Output the (X, Y) coordinate of the center of the cell containing the given text.  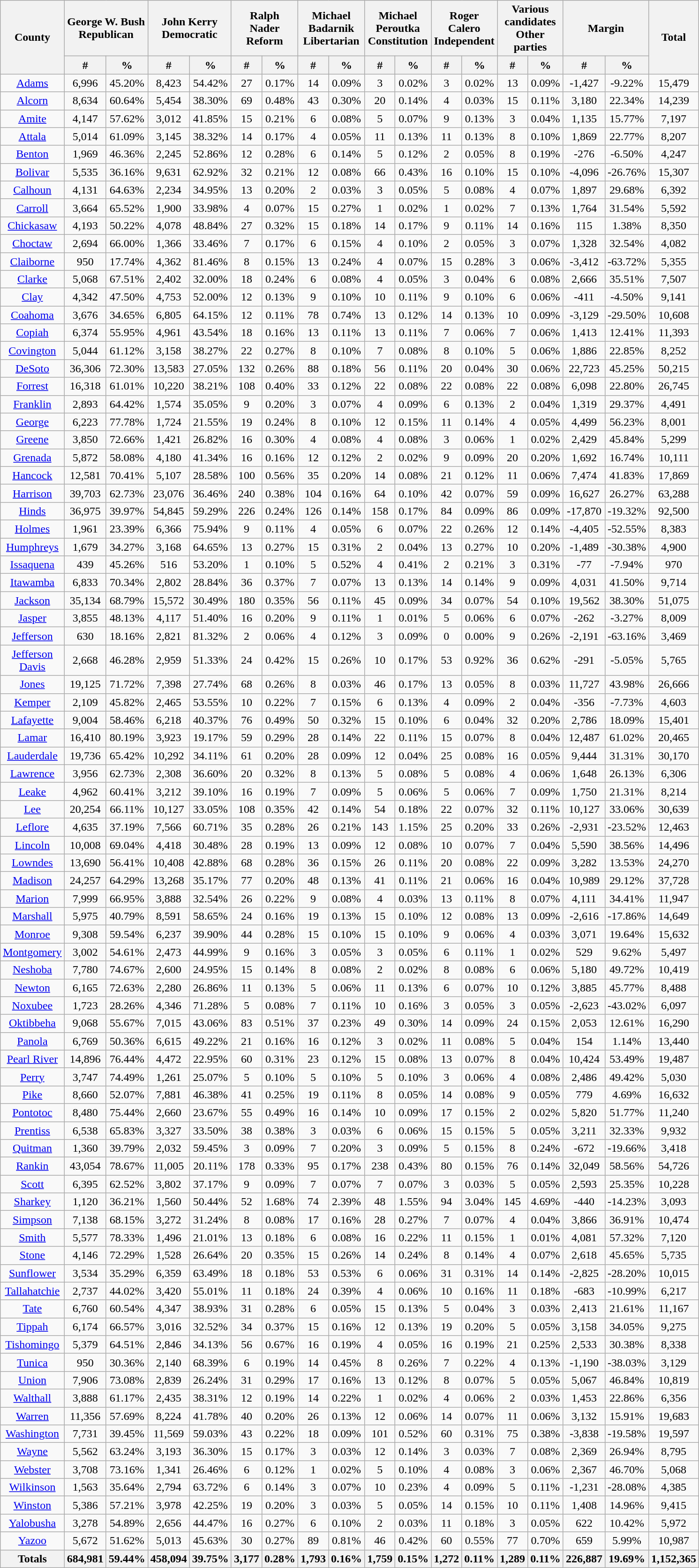
14,496 (673, 845)
70.41% (127, 475)
1,366 (169, 243)
Harrison (32, 493)
2,959 (169, 660)
Simpson (32, 1220)
46.36% (127, 154)
46.28% (127, 660)
18.09% (626, 720)
57.69% (127, 1416)
George (32, 422)
Jones (32, 684)
5,107 (169, 475)
8,660 (85, 1095)
51,075 (673, 600)
11,240 (673, 1112)
64.42% (127, 404)
17.74% (127, 261)
6,359 (169, 1273)
1,723 (85, 1005)
2,893 (85, 404)
55.95% (127, 333)
1,900 (169, 208)
-43.02% (626, 1005)
41.85% (210, 119)
5,030 (673, 1077)
32,049 (584, 1166)
-17.86% (626, 916)
Hinds (32, 511)
126 (313, 511)
49.42% (626, 1077)
46.38% (210, 1095)
33.46% (210, 243)
3,978 (169, 1505)
33.50% (210, 1130)
15.77% (626, 119)
15,632 (673, 934)
5,044 (85, 351)
4,146 (85, 1255)
36.60% (210, 773)
5,535 (85, 172)
2,402 (169, 279)
9,068 (85, 1023)
-3,129 (584, 315)
0.81% (347, 1541)
4,081 (584, 1238)
26.86% (210, 988)
52.07% (127, 1095)
180 (247, 600)
2,600 (169, 970)
28.26% (127, 1005)
51.33% (210, 660)
1.14% (626, 1041)
Holmes (32, 529)
Leake (32, 791)
Lawrence (32, 773)
Claiborne (32, 261)
88 (313, 368)
39,703 (85, 493)
7,138 (85, 1220)
74.67% (127, 970)
19,683 (673, 1416)
970 (673, 565)
31.54% (626, 208)
34.41% (626, 899)
2,429 (584, 440)
Pontotoc (32, 1112)
72.29% (127, 1255)
Clay (32, 297)
40.37% (210, 720)
-2,931 (584, 827)
55.67% (127, 1023)
Hancock (32, 475)
12,463 (673, 827)
4,603 (673, 702)
Lamar (32, 738)
50.44% (210, 1202)
2,593 (584, 1184)
86 (513, 511)
43.98% (626, 684)
9,415 (673, 1505)
-2,191 (584, 636)
Kemper (32, 702)
5,379 (85, 1344)
43.54% (210, 333)
6,395 (85, 1184)
32.52% (210, 1327)
54,726 (673, 1166)
35.17% (210, 881)
58.56% (626, 1166)
49.22% (210, 1041)
2,413 (584, 1309)
4,491 (673, 404)
45.65% (626, 1255)
-3,838 (584, 1434)
10,474 (673, 1220)
36.16% (127, 172)
-10.99% (626, 1291)
35.51% (626, 279)
53.20% (210, 565)
58.46% (127, 720)
19.69% (626, 1559)
71.28% (210, 1005)
-19.58% (626, 1434)
6,805 (169, 315)
Jasper (32, 618)
37 (313, 1023)
2,656 (169, 1523)
51.62% (127, 1541)
3,168 (169, 547)
3,002 (85, 952)
Stone (32, 1255)
3.04% (480, 1202)
31.31% (626, 756)
41.83% (626, 475)
Montgomery (32, 952)
-38.03% (626, 1362)
22,723 (584, 368)
1,528 (169, 1255)
5,975 (85, 916)
0.39% (347, 1291)
-9.22% (626, 83)
2,794 (169, 1487)
-19.32% (626, 511)
5,497 (673, 952)
Total (673, 38)
Madison (32, 881)
89 (313, 1541)
2,660 (169, 1112)
61.12% (127, 351)
57.21% (127, 1505)
20,254 (85, 809)
55.01% (210, 1291)
11,005 (169, 1166)
2,367 (584, 1470)
4,342 (85, 297)
1,341 (169, 1470)
Jefferson (32, 636)
23.67% (210, 1112)
2,737 (85, 1291)
10,989 (584, 881)
36.91% (626, 1220)
-291 (584, 660)
69.04% (127, 845)
4,247 (673, 154)
36,975 (85, 511)
52.00% (210, 297)
1,261 (169, 1077)
61.02% (626, 738)
Smith (32, 1238)
Forrest (32, 386)
20,465 (673, 738)
37.19% (127, 827)
36.30% (210, 1452)
19,597 (673, 1434)
2,821 (169, 636)
14.96% (626, 1505)
6,306 (673, 773)
1.38% (626, 225)
25.07% (210, 1077)
43,054 (85, 1166)
44.02% (127, 1291)
8,338 (673, 1344)
101 (380, 1434)
57.32% (626, 1238)
3,866 (584, 1220)
51.77% (626, 1112)
36,306 (85, 368)
5,562 (85, 1452)
10,419 (673, 970)
Humphreys (32, 547)
458,094 (169, 1559)
64.29% (127, 881)
3,145 (169, 136)
3,212 (169, 791)
9,631 (169, 172)
53.49% (626, 1059)
64.63% (127, 190)
Ralph NaderReform (264, 28)
240 (247, 493)
104 (313, 493)
19.17% (210, 738)
45.84% (626, 440)
6,356 (673, 1398)
Panola (32, 1041)
6,097 (673, 1005)
0.45% (347, 1362)
8,423 (169, 83)
56.41% (127, 863)
4,362 (169, 261)
11,393 (673, 333)
23.39% (127, 529)
78.67% (127, 1166)
1,413 (584, 333)
Wayne (32, 1452)
41.50% (626, 583)
9,932 (673, 1130)
13.53% (626, 863)
15,401 (673, 720)
1,408 (584, 1505)
226 (247, 511)
3,282 (584, 863)
3,272 (169, 1220)
Washington (32, 1434)
21.55% (210, 422)
74 (313, 1202)
1,560 (169, 1202)
39.75% (210, 1559)
9,275 (673, 1327)
84 (446, 511)
8,795 (673, 1452)
7,906 (85, 1380)
26.64% (210, 1255)
2,308 (169, 773)
Monroe (32, 934)
158 (380, 511)
Lauderdale (32, 756)
81.46% (210, 261)
Michael PeroutkaConstitution (398, 28)
45.20% (127, 83)
16,318 (85, 386)
34.13% (210, 1344)
68.79% (127, 600)
2,618 (584, 1255)
19,487 (673, 1059)
8,634 (85, 101)
-672 (584, 1148)
50.22% (127, 225)
21.61% (626, 1309)
5,355 (673, 261)
1,750 (584, 791)
95 (313, 1166)
3,420 (169, 1291)
38.32% (210, 136)
Noxubee (32, 1005)
35.64% (127, 1487)
-2,623 (584, 1005)
16,632 (673, 1095)
DeSoto (32, 368)
19,736 (85, 756)
3,193 (169, 1452)
2,666 (584, 279)
Marshall (32, 916)
-276 (584, 154)
65.52% (127, 208)
Sunflower (32, 1273)
11,167 (673, 1309)
0.74% (347, 315)
Amite (32, 119)
10.42% (626, 1523)
8,252 (673, 351)
22.86% (626, 1398)
3,129 (673, 1362)
40 (247, 1416)
63.49% (210, 1273)
3,180 (584, 101)
-2,616 (584, 916)
1,969 (85, 154)
26.94% (626, 1452)
63,288 (673, 493)
34.11% (210, 756)
4,111 (584, 899)
Tallahatchie (32, 1291)
7,780 (85, 970)
24,270 (673, 863)
516 (169, 565)
39.90% (210, 934)
-77 (584, 565)
38.93% (210, 1309)
33.06% (626, 809)
72.63% (127, 988)
78 (313, 315)
5,067 (584, 1380)
Newton (32, 988)
Chickasaw (32, 225)
1,869 (584, 136)
6,392 (673, 190)
2,465 (169, 702)
5,454 (169, 101)
13,583 (169, 368)
Totals (32, 1559)
0.70% (546, 1541)
3,664 (85, 208)
226,887 (584, 1559)
36.21% (127, 1202)
12.41% (626, 333)
39.45% (127, 1434)
35,134 (85, 600)
-262 (584, 618)
Winston (32, 1505)
53.55% (210, 702)
2,473 (169, 952)
14,649 (673, 916)
8,207 (673, 136)
Rankin (32, 1166)
9,444 (584, 756)
30.38% (626, 1344)
630 (85, 636)
Various candidatesOther parties (531, 28)
4,900 (673, 547)
8,591 (169, 916)
3,885 (584, 988)
61.01% (127, 386)
14,896 (85, 1059)
22.95% (210, 1059)
0.33% (279, 1166)
9,141 (673, 297)
2,280 (169, 988)
1,648 (584, 773)
4,082 (673, 243)
9,004 (85, 720)
4,078 (169, 225)
5,872 (85, 458)
2,786 (584, 720)
39.10% (210, 791)
6,769 (85, 1041)
37.17% (210, 1184)
2,053 (584, 1023)
-411 (584, 297)
7,398 (169, 684)
30.48% (210, 845)
13,690 (85, 863)
Perry (32, 1077)
-17,870 (584, 511)
26.13% (626, 773)
1,328 (584, 243)
38.31% (210, 1398)
0.53% (347, 1273)
6,615 (169, 1041)
83 (247, 1023)
Copiah (32, 333)
1,886 (584, 351)
80.19% (127, 738)
1,793 (313, 1559)
9.62% (626, 952)
6,760 (85, 1309)
0.41% (413, 565)
75.44% (127, 1112)
Greene (32, 440)
45.26% (127, 565)
5,590 (584, 845)
Alcorn (32, 101)
-2,825 (584, 1273)
-52.55% (626, 529)
Grenada (32, 458)
3,278 (85, 1523)
3,469 (673, 636)
1.15% (413, 827)
154 (584, 1041)
11,727 (584, 684)
Pearl River (32, 1059)
66.95% (127, 899)
29.37% (626, 404)
Lafayette (32, 720)
75.94% (210, 529)
3,747 (85, 1077)
-356 (584, 702)
Prentiss (32, 1130)
34.65% (127, 315)
50,215 (673, 368)
29.68% (626, 190)
4,347 (169, 1309)
3,708 (85, 1470)
George W. BushRepublican (106, 28)
11,947 (673, 899)
56.23% (626, 422)
4,117 (169, 618)
11,569 (169, 1434)
44 (247, 934)
64.15% (210, 315)
-1,190 (584, 1362)
5,592 (673, 208)
5,972 (673, 1523)
2,369 (584, 1452)
1,897 (584, 190)
1,453 (584, 1398)
Issaquena (32, 565)
4,962 (85, 791)
75 (513, 1434)
5,013 (169, 1541)
7,507 (673, 279)
45.63% (210, 1541)
1,421 (169, 440)
7,731 (85, 1434)
26.82% (210, 440)
66 (380, 172)
Itawamba (32, 583)
66.00% (127, 243)
6,217 (673, 1291)
10,008 (85, 845)
-29.50% (626, 315)
779 (584, 1095)
5,014 (85, 136)
5,672 (85, 1541)
Yazoo (32, 1541)
-63.16% (626, 636)
44.99% (210, 952)
41.34% (210, 458)
6,833 (85, 583)
6,165 (85, 988)
1,496 (169, 1238)
1,272 (446, 1559)
5,735 (673, 1255)
-26.76% (626, 172)
64 (380, 493)
41.78% (210, 1416)
Marion (32, 899)
2,435 (169, 1398)
19,562 (584, 600)
0.00% (480, 636)
0.67% (279, 1344)
3,676 (85, 315)
-28.08% (626, 1487)
45.77% (626, 988)
4,193 (85, 225)
-3.27% (626, 618)
3,211 (584, 1130)
Quitman (32, 1148)
65.83% (127, 1130)
-1,231 (584, 1487)
52.86% (210, 154)
100 (247, 475)
69 (247, 101)
35.05% (210, 404)
30.36% (127, 1362)
5,577 (85, 1238)
30,639 (673, 809)
60.41% (127, 791)
Jefferson Davis (32, 660)
-440 (584, 1202)
21.31% (626, 791)
-7.94% (626, 565)
0.51% (279, 1023)
20.11% (210, 1166)
3,012 (169, 119)
145 (513, 1202)
45 (380, 600)
46.84% (626, 1380)
34.05% (626, 1327)
2,245 (169, 154)
38.27% (210, 351)
22.77% (626, 136)
63.72% (210, 1487)
49 (380, 1023)
Leflore (32, 827)
10,015 (673, 1273)
4,147 (85, 119)
Tishomingo (32, 1344)
-4,096 (584, 172)
1,764 (584, 208)
45.82% (127, 702)
77.78% (127, 422)
3,850 (85, 440)
Clarke (32, 279)
-63.72% (626, 261)
7,015 (169, 1023)
3,327 (169, 1130)
6,223 (85, 422)
24.95% (210, 970)
4,131 (85, 190)
Lowndes (32, 863)
33.05% (210, 809)
-4,405 (584, 529)
2,533 (584, 1344)
62.92% (210, 172)
4,346 (169, 1005)
59.54% (127, 934)
8,488 (673, 988)
81.32% (210, 636)
1,724 (169, 422)
12,581 (85, 475)
34.27% (127, 547)
6,996 (85, 83)
2,140 (169, 1362)
51.40% (210, 618)
6,538 (85, 1130)
15,307 (673, 172)
John KerryDemocratic (189, 28)
10,987 (673, 1541)
31.24% (210, 1220)
-3,412 (584, 261)
Tunica (32, 1362)
Webster (32, 1470)
1,135 (584, 119)
10,408 (169, 863)
Union (32, 1380)
3,071 (584, 934)
10,220 (169, 386)
1,120 (85, 1202)
11,356 (85, 1416)
-1,427 (584, 83)
26,666 (673, 684)
15,479 (673, 83)
1,319 (584, 404)
4,385 (673, 1487)
43.06% (210, 1023)
4,180 (169, 458)
4,753 (169, 297)
3,177 (247, 1559)
1,574 (169, 404)
Attala (32, 136)
30,170 (673, 756)
94 (446, 1202)
71.72% (127, 684)
1,679 (85, 547)
38 (247, 1130)
2,486 (584, 1077)
-5.05% (626, 660)
54.61% (127, 952)
60.64% (127, 101)
1.68% (279, 1202)
684,981 (85, 1559)
6,374 (85, 333)
73.08% (127, 1380)
5.99% (626, 1541)
23,076 (169, 493)
28.84% (210, 583)
6,366 (169, 529)
0.55% (480, 1541)
48.13% (127, 618)
29.12% (626, 881)
60.71% (210, 827)
Margin (606, 28)
32.33% (626, 1130)
38.56% (626, 845)
6,218 (169, 720)
70.34% (127, 583)
4,031 (584, 583)
22.80% (626, 386)
Walthall (32, 1398)
Warren (32, 1416)
2,802 (169, 583)
18.16% (127, 636)
-14.23% (626, 1202)
178 (247, 1166)
8,001 (673, 422)
143 (380, 827)
-6.50% (626, 154)
16,410 (85, 738)
26.24% (210, 1380)
3,016 (169, 1327)
7,474 (584, 475)
58.08% (127, 458)
2,694 (85, 243)
4,499 (584, 422)
16,290 (673, 1023)
2,109 (85, 702)
115 (584, 225)
32.00% (210, 279)
27.05% (210, 368)
54.42% (210, 83)
17,869 (673, 475)
-19.66% (626, 1148)
3,956 (85, 773)
15.91% (626, 1416)
61.09% (127, 136)
Tippah (32, 1327)
-4.50% (626, 297)
35.29% (127, 1273)
Coahoma (32, 315)
Choctaw (32, 243)
63.24% (127, 1452)
Pike (32, 1095)
1.55% (413, 1202)
238 (380, 1166)
52 (247, 1202)
2,846 (169, 1344)
Covington (32, 351)
28.58% (210, 475)
6,098 (584, 386)
50.36% (127, 1041)
5,299 (673, 440)
58.65% (210, 916)
0.48% (279, 101)
132 (247, 368)
38.21% (210, 386)
64.51% (127, 1344)
5,820 (584, 1112)
0.92% (480, 660)
10,424 (584, 1059)
1,759 (380, 1559)
40.79% (127, 916)
92,500 (673, 511)
27.74% (210, 684)
26,745 (673, 386)
1,563 (85, 1487)
37,728 (673, 881)
8,224 (169, 1416)
19,125 (85, 684)
9,714 (673, 583)
66.11% (127, 809)
2,839 (169, 1380)
12,487 (584, 738)
0.62% (546, 660)
23 (313, 1059)
Tate (32, 1309)
72.30% (127, 368)
Franklin (32, 404)
54,845 (169, 511)
7,120 (673, 1238)
26.27% (626, 493)
3,418 (673, 1148)
33.98% (210, 208)
2.39% (347, 1202)
16,627 (584, 493)
5,386 (85, 1505)
3,132 (584, 1416)
14,239 (673, 101)
49.72% (626, 970)
68.15% (127, 1220)
Yalobusha (32, 1523)
42.25% (210, 1505)
10,819 (673, 1380)
13,268 (169, 881)
3,923 (169, 738)
8,214 (673, 791)
0 (446, 636)
55 (247, 1112)
26.46% (210, 1470)
45.25% (626, 368)
Scott (32, 1184)
4,418 (169, 845)
5,765 (673, 660)
60.54% (127, 1309)
22.85% (626, 351)
36.46% (210, 493)
24,257 (85, 881)
-28.20% (626, 1273)
8,350 (673, 225)
74.49% (127, 1077)
50 (313, 720)
Lincoln (32, 845)
659 (584, 1541)
42.88% (210, 863)
65.42% (127, 756)
1,289 (513, 1559)
8,383 (673, 529)
-7.73% (626, 702)
2,668 (85, 660)
8,009 (673, 618)
7,881 (169, 1095)
Roger CaleroIndependent (464, 28)
Adams (32, 83)
54.89% (127, 1523)
7,197 (673, 119)
8,480 (85, 1112)
64.65% (210, 547)
-30.38% (626, 547)
529 (584, 952)
County (32, 38)
3,534 (85, 1273)
0.40% (279, 386)
9,308 (85, 934)
10,292 (169, 756)
22.34% (626, 101)
Neshoba (32, 970)
76.44% (127, 1059)
3,802 (169, 1184)
3,855 (85, 618)
6,174 (85, 1327)
61.17% (127, 1398)
-1,489 (584, 547)
44.47% (210, 1523)
12.61% (626, 1023)
6,237 (169, 934)
1,152,365 (673, 1559)
1,961 (85, 529)
Lee (32, 809)
Calhoun (32, 190)
47.50% (127, 297)
48.84% (210, 225)
19.64% (626, 934)
39.79% (127, 1148)
1,360 (85, 1148)
Oktibbeha (32, 1023)
16.74% (626, 458)
Sharkey (32, 1202)
3,093 (673, 1202)
68.39% (210, 1362)
13,440 (673, 1041)
2,234 (169, 190)
Carroll (32, 208)
73.16% (127, 1470)
5,180 (584, 970)
39.97% (127, 511)
7,566 (169, 827)
59.45% (210, 1148)
34.95% (210, 190)
10,228 (673, 1184)
4,472 (169, 1059)
10,111 (673, 458)
-23.52% (626, 827)
57.62% (127, 119)
61 (247, 756)
21.01% (210, 1238)
25.35% (626, 1184)
7,999 (85, 899)
78.33% (127, 1238)
2,032 (169, 1148)
59.03% (210, 1434)
Wilkinson (32, 1487)
0.56% (279, 475)
-683 (584, 1291)
4,961 (169, 333)
Bolivar (32, 172)
622 (584, 1523)
439 (85, 565)
1,692 (584, 458)
59.44% (127, 1559)
30.49% (210, 600)
15,572 (169, 600)
10,608 (673, 315)
67.51% (127, 279)
62.52% (127, 1184)
Michael BadarnikLibertarian (331, 28)
Benton (32, 154)
4,635 (85, 827)
72.66% (127, 440)
Jackson (32, 600)
80 (446, 1166)
59.29% (210, 511)
46.70% (626, 1470)
66.57% (127, 1327)
